Search for the cell housing the specified text and yield its (x, y) center coordinate. 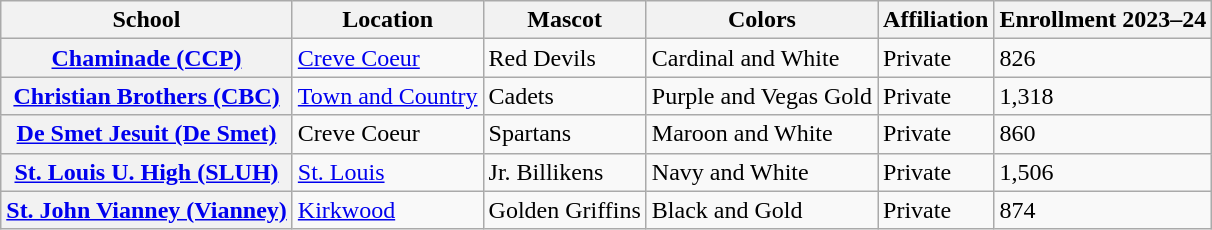
860 (1103, 134)
Black and Gold (762, 210)
1,318 (1103, 96)
1,506 (1103, 172)
Purple and Vegas Gold (762, 96)
De Smet Jesuit (De Smet) (147, 134)
Town and Country (388, 96)
826 (1103, 58)
874 (1103, 210)
St. Louis U. High (SLUH) (147, 172)
Maroon and White (762, 134)
Spartans (564, 134)
Colors (762, 20)
Chaminade (CCP) (147, 58)
Kirkwood (388, 210)
Red Devils (564, 58)
St. Louis (388, 172)
St. John Vianney (Vianney) (147, 210)
Enrollment 2023–24 (1103, 20)
Location (388, 20)
Jr. Billikens (564, 172)
Golden Griffins (564, 210)
School (147, 20)
Christian Brothers (CBC) (147, 96)
Cadets (564, 96)
Mascot (564, 20)
Cardinal and White (762, 58)
Affiliation (936, 20)
Navy and White (762, 172)
